Output the [X, Y] coordinate of the center of the cell containing the given text.  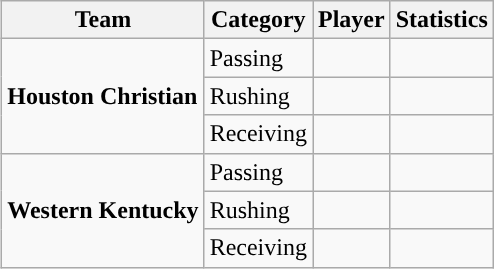
Western Kentucky [103, 210]
Houston Christian [103, 96]
Category [258, 20]
Team [103, 20]
Statistics [442, 20]
Player [351, 20]
